For the text-containing cell, return its midpoint in (x, y) coordinate format. 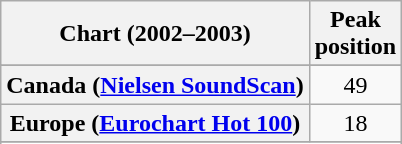
Europe (Eurochart Hot 100) (155, 123)
Peakposition (355, 34)
49 (355, 85)
18 (355, 123)
Canada (Nielsen SoundScan) (155, 85)
Chart (2002–2003) (155, 34)
